Locate the cell with the specified text and output its (X, Y) center coordinate. 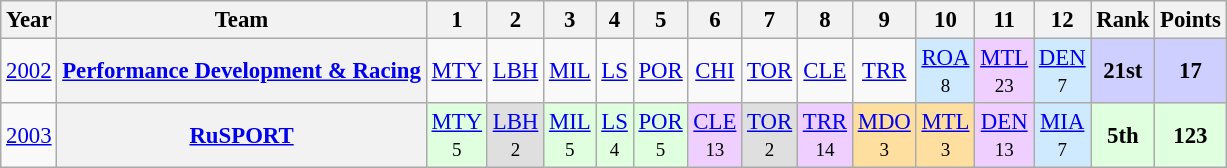
8 (824, 20)
MTY (456, 72)
Performance Development & Racing (242, 72)
21st (1123, 72)
11 (1004, 20)
5th (1123, 136)
17 (1190, 72)
6 (715, 20)
CLE (824, 72)
MTY5 (456, 136)
ROA8 (946, 72)
MDO3 (884, 136)
12 (1062, 20)
Rank (1123, 20)
MIA7 (1062, 136)
POR5 (660, 136)
LS (614, 72)
1 (456, 20)
123 (1190, 136)
Points (1190, 20)
MTL23 (1004, 72)
RuSPORT (242, 136)
2 (515, 20)
DEN13 (1004, 136)
Team (242, 20)
3 (570, 20)
9 (884, 20)
2002 (29, 72)
LBH (515, 72)
5 (660, 20)
Year (29, 20)
POR (660, 72)
4 (614, 20)
7 (770, 20)
MIL5 (570, 136)
TOR2 (770, 136)
DEN7 (1062, 72)
CLE13 (715, 136)
10 (946, 20)
LBH2 (515, 136)
TRR14 (824, 136)
MIL (570, 72)
MTL3 (946, 136)
2003 (29, 136)
CHI (715, 72)
TOR (770, 72)
LS4 (614, 136)
TRR (884, 72)
